Extract the [X, Y] coordinate from the center of the cell holding the provided text.  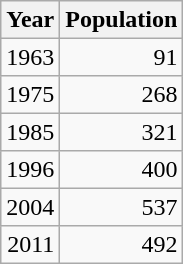
1985 [30, 132]
537 [122, 206]
Population [122, 20]
2004 [30, 206]
492 [122, 244]
268 [122, 94]
2011 [30, 244]
400 [122, 170]
321 [122, 132]
1996 [30, 170]
1975 [30, 94]
1963 [30, 56]
Year [30, 20]
91 [122, 56]
